Identify which cell holds the provided text, then report its (x, y) central coordinate. 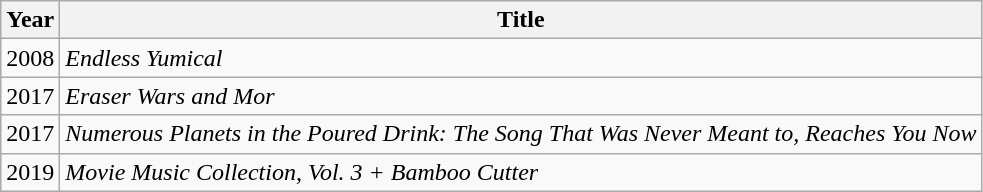
Title (521, 20)
Numerous Planets in the Poured Drink: The Song That Was Never Meant to, Reaches You Now (521, 134)
Movie Music Collection, Vol. 3 + Bamboo Cutter (521, 172)
2019 (30, 172)
Year (30, 20)
Eraser Wars and Mor (521, 96)
Endless Yumical (521, 58)
2008 (30, 58)
